Find where the given text appears and provide that cell's center as (X, Y) coordinate. 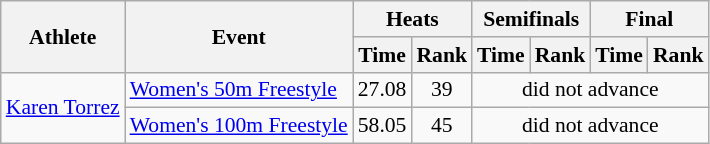
58.05 (382, 126)
Heats (412, 19)
Women's 50m Freestyle (239, 90)
39 (442, 90)
45 (442, 126)
Final (649, 19)
Event (239, 36)
Semifinals (531, 19)
Athlete (63, 36)
Women's 100m Freestyle (239, 126)
27.08 (382, 90)
Karen Torrez (63, 108)
